Pinpoint the cell where the given text exists, returning its (x, y) midpoint coordinate. 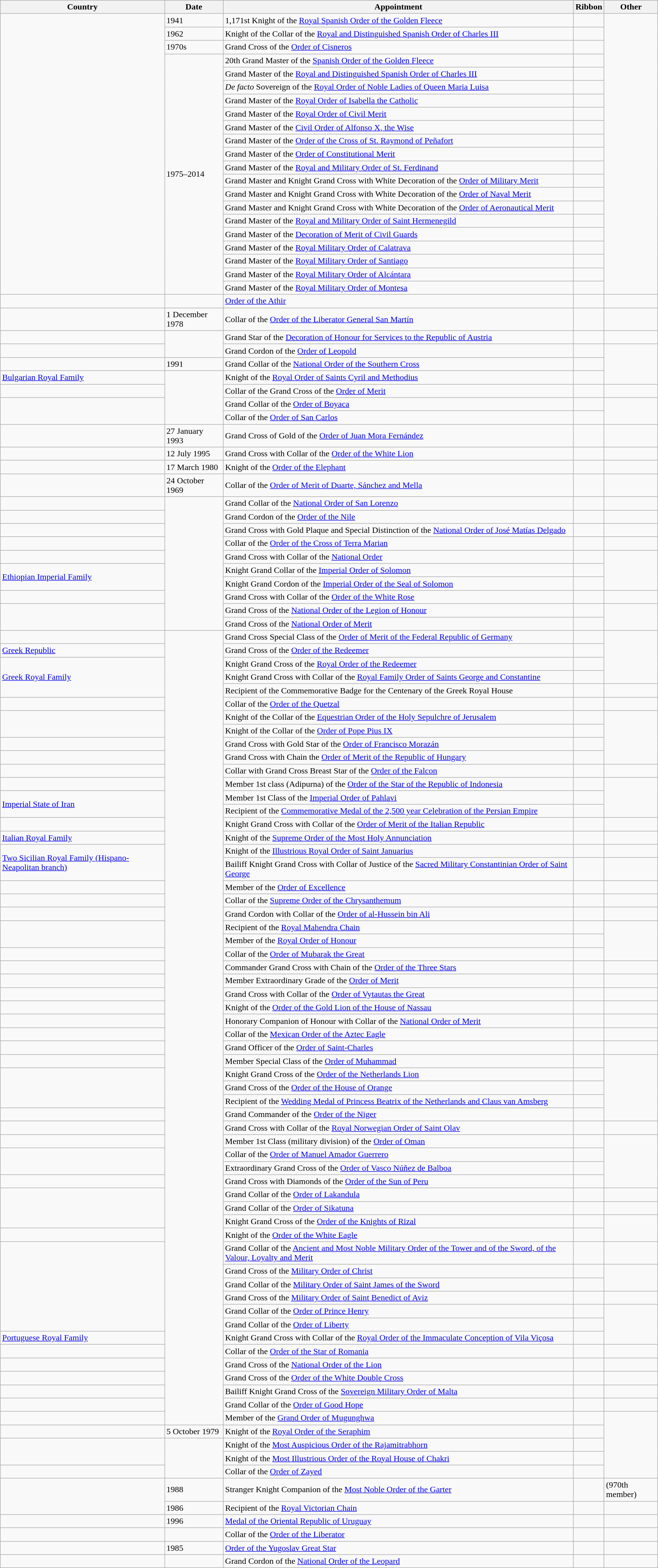
Grand Cordon of the Order of the Nile (399, 517)
Grand Master of the Royal Military Order of Montesa (399, 288)
Grand Cross of the Military Order of Christ (399, 1271)
Member 1st Class of the Imperial Order of Pahlavi (399, 797)
Grand Master of the Royal Order of Civil Merit (399, 114)
1985 (194, 1548)
17 March 1980 (194, 467)
Grand Cross with Diamonds of the Order of the Sun of Peru (399, 1181)
Member 1st Class (military division) of the Order of Oman (399, 1141)
Grand Cross of the Order of Cisneros (399, 47)
Knight of the Collar of the Royal and Distinguished Spanish Order of Charles III (399, 34)
Grand Master of the Royal Military Order of Santiago (399, 261)
Ribbon (589, 7)
Collar of the Order of the Liberator (399, 1535)
Grand Cross with Collar of the Order of the White Lion (399, 454)
Grand Master of the Royal and Military Order of St. Ferdinand (399, 168)
Grand Cross of the Order of the House of Orange (399, 1088)
Order of the Yugoslav Great Star (399, 1548)
Member of the Grand Order of Mugunghwa (399, 1418)
Collar of the Order of Merit of Duarte, Sánchez and Mella (399, 485)
Grand Master of the Royal and Military Order of Saint Hermenegild (399, 221)
1988 (194, 1489)
De facto Sovereign of the Royal Order of Noble Ladies of Queen Maria Luisa (399, 87)
1996 (194, 1521)
Extraordinary Grand Cross of the Order of Vasco Núñez de Balboa (399, 1168)
Collar of the Order of the Cross of Terra Marian (399, 543)
Two Sicilian Royal Family (Hispano-Neapolitan branch) (82, 863)
Imperial State of Iran (82, 804)
Medal of the Oriental Republic of Uruguay (399, 1521)
Collar of the Order of the Liberator General San Martín (399, 319)
Grand Master of the Order of the Cross of St. Raymond of Peñafort (399, 141)
Grand Master and Knight Grand Cross with White Decoration of the Order of Military Merit (399, 181)
Stranger Knight Companion of the Most Noble Order of the Garter (399, 1489)
Knight Grand Collar of the Imperial Order of Solomon (399, 570)
Grand Cross with Collar of the National Order (399, 557)
1941 (194, 20)
1 December 1978 (194, 319)
Recipient of the Commemorative Badge for the Centenary of the Greek Royal House (399, 691)
Grand Collar of the National Order of the Southern Cross (399, 364)
Member 1st class (Adipurna) of the Order of the Star of the Republic of Indonesia (399, 784)
Grand Collar of the Order of Prince Henry (399, 1311)
Grand Master of the Royal Order of Isabella the Catholic (399, 100)
Grand Cross with Gold Star of the Order of Francisco Morazán (399, 744)
Grand Collar of the Order of Boyaca (399, 404)
Italian Royal Family (82, 838)
Recipient of the Royal Mahendra Chain (399, 927)
Knight Grand Cross of the Order of the Knights of Rizal (399, 1221)
Grand Cross of the National Order of the Legion of Honour (399, 610)
Knight of the Illustrious Royal Order of Saint Januarius (399, 851)
Grand Master and Knight Grand Cross with White Decoration of the Order of Aeronautical Merit (399, 208)
Grand Collar of the Order of Good Hope (399, 1405)
Grand Cordon of the National Order of the Leopard (399, 1561)
Grand Cross of Gold of the Order of Juan Mora Fernández (399, 436)
20th Grand Master of the Spanish Order of the Golden Fleece (399, 60)
Grand Cross of the National Order of the Lion (399, 1365)
Grand Commander of the Order of the Niger (399, 1115)
Bulgarian Royal Family (82, 377)
Honorary Companion of Honour with Collar of the National Order of Merit (399, 1021)
Date (194, 7)
5 October 1979 (194, 1431)
Grand Collar of the Order of Sikatuna (399, 1208)
Grand Master of the Civil Order of Alfonso X, the Wise (399, 127)
1,171st Knight of the Royal Spanish Order of the Golden Fleece (399, 20)
Grand Cross Special Class of the Order of Merit of the Federal Republic of Germany (399, 637)
Collar of the Order of the Quetzal (399, 704)
Grand Master of the Royal and Distinguished Spanish Order of Charles III (399, 74)
Collar with Grand Cross Breast Star of the Order of the Falcon (399, 771)
(970th member) (631, 1489)
Collar of the Order of Manuel Amador Guerrero (399, 1155)
Grand Cordon with Collar of the Order of al-Hussein bin Ali (399, 914)
Grand Cross of the Order of the Redeemer (399, 651)
Knight Grand Cross with Collar of the Order of Merit of the Italian Republic (399, 824)
Country (82, 7)
Grand Collar of the Ancient and Most Noble Military Order of the Tower and of the Sword, of the Valour, Loyalty and Merit (399, 1253)
Bailiff Knight Grand Cross of the Sovereign Military Order of Malta (399, 1391)
Collar of the Grand Cross of the Order of Merit (399, 391)
Commander Grand Cross with Chain of the Order of the Three Stars (399, 967)
1975–2014 (194, 174)
Other (631, 7)
Grand Cross with Collar of the Order of the White Rose (399, 597)
Greek Republic (82, 651)
Collar of the Mexican Order of the Aztec Eagle (399, 1034)
Greek Royal Family (82, 677)
Recipient of the Commemorative Medal of the 2,500 year Celebration of the Persian Empire (399, 811)
Collar of the Order of San Carlos (399, 418)
12 July 1995 (194, 454)
Grand Cross with Collar of the Order of Vytautas the Great (399, 994)
Knight of the Royal Order of the Seraphim (399, 1431)
Member Special Class of the Order of Muhammad (399, 1061)
1970s (194, 47)
1962 (194, 34)
Grand Cross with Chain the Order of Merit of the Republic of Hungary (399, 757)
Grand Cross of the Order of the White Double Cross (399, 1378)
Grand Collar of the Military Order of Saint James of the Sword (399, 1285)
Knight Grand Cross of the Order of the Netherlands Lion (399, 1074)
Grand Cross with Collar of the Royal Norwegian Order of Saint Olav (399, 1128)
Grand Collar of the Order of Liberty (399, 1325)
Knight of the Order of the Elephant (399, 467)
Grand Cross of the Military Order of Saint Benedict of Aviz (399, 1298)
Knight Grand Cordon of the Imperial Order of the Seal of Solomon (399, 583)
Grand Cordon of the Order of Leopold (399, 351)
Recipient of the Wedding Medal of Princess Beatrix of the Netherlands and Claus van Amsberg (399, 1101)
Appointment (399, 7)
Grand Collar of the Order of Lakandula (399, 1195)
Knight Grand Cross of the Royal Order of the Redeemer (399, 664)
Knight of the Royal Order of Saints Cyril and Methodius (399, 377)
Grand Master of the Royal Military Order of Alcántara (399, 274)
Grand Master of the Decoration of Merit of Civil Guards (399, 234)
Ethiopian Imperial Family (82, 577)
Recipient of the Royal Victorian Chain (399, 1508)
Collar of the Supreme Order of the Chrysanthemum (399, 901)
Knight of the Order of the White Eagle (399, 1235)
Knight Grand Cross with Collar of the Royal Family Order of Saints George and Constantine (399, 677)
Collar of the Order of Zayed (399, 1471)
Grand Cross with Gold Plaque and Special Distinction of the National Order of José Matías Delgado (399, 530)
Grand Master of the Royal Military Order of Calatrava (399, 248)
Bailiff Knight Grand Cross with Collar of Justice of the Sacred Military Constantinian Order of Saint George (399, 869)
27 January 1993 (194, 436)
Knight Grand Cross with Collar of the Royal Order of the Immaculate Conception of Vila Viçosa (399, 1338)
Knight of the Most Auspicious Order of the Rajamitrabhorn (399, 1445)
24 October 1969 (194, 485)
Collar of the Order of Mubarak the Great (399, 954)
Knight of the Collar of the Order of Pope Pius IX (399, 731)
Knight of the Collar of the Equestrian Order of the Holy Sepulchre of Jerusalem (399, 717)
Order of the Athir (399, 301)
Grand Star of the Decoration of Honour for Services to the Republic of Austria (399, 337)
Member of the Order of Excellence (399, 887)
Knight of the Supreme Order of the Most Holy Annunciation (399, 838)
Knight of the Order of the Gold Lion of the House of Nassau (399, 1007)
Grand Officer of the Order of Saint-Charles (399, 1047)
Collar of the Order of the Star of Romania (399, 1351)
Portuguese Royal Family (82, 1338)
Member of the Royal Order of Honour (399, 941)
Member Extraordinary Grade of the Order of Merit (399, 981)
1991 (194, 364)
Grand Collar of the National Order of San Lorenzo (399, 503)
Grand Master and Knight Grand Cross with White Decoration of the Order of Naval Merit (399, 194)
Knight of the Most Illustrious Order of the Royal House of Chakri (399, 1458)
Grand Master of the Order of Constitutional Merit (399, 154)
1986 (194, 1508)
Grand Cross of the National Order of Merit (399, 623)
